From the cell containing the given text, extract its center point as [x, y] coordinate. 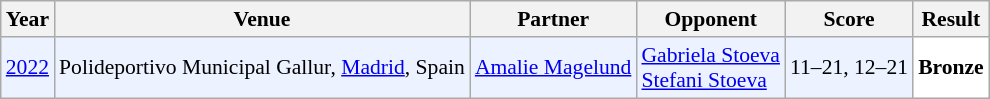
2022 [28, 68]
Result [951, 19]
11–21, 12–21 [849, 68]
Score [849, 19]
Polideportivo Municipal Gallur, Madrid, Spain [262, 68]
Partner [554, 19]
Venue [262, 19]
Opponent [710, 19]
Year [28, 19]
Gabriela Stoeva Stefani Stoeva [710, 68]
Bronze [951, 68]
Amalie Magelund [554, 68]
